From the cell containing the given text, extract its center point as [X, Y] coordinate. 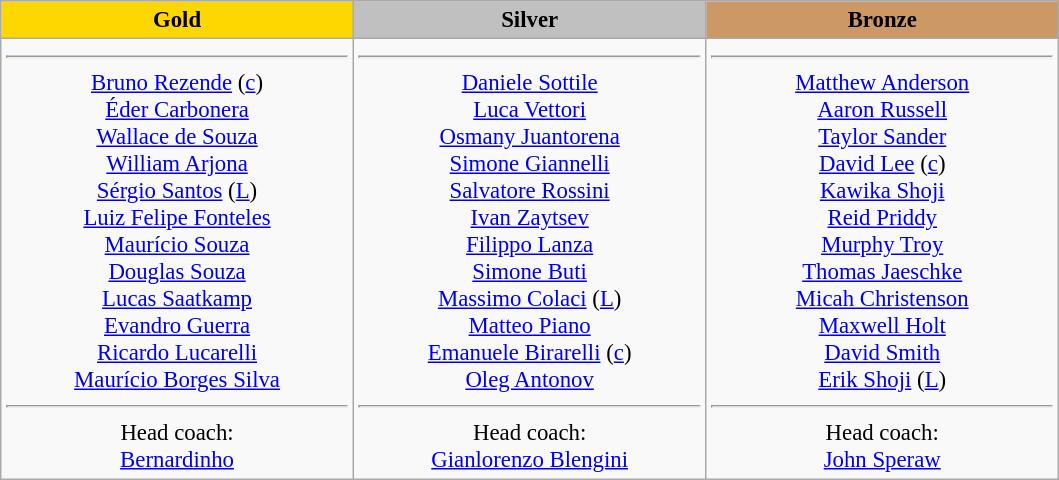
Silver [530, 20]
Bronze [882, 20]
Gold [178, 20]
